Pinpoint the cell where the given text exists, returning its [X, Y] midpoint coordinate. 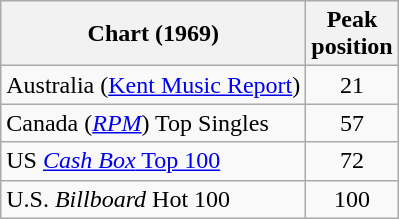
21 [352, 85]
US Cash Box Top 100 [154, 161]
100 [352, 199]
U.S. Billboard Hot 100 [154, 199]
Canada (RPM) Top Singles [154, 123]
57 [352, 123]
72 [352, 161]
Peakposition [352, 34]
Chart (1969) [154, 34]
Australia (Kent Music Report) [154, 85]
